Pinpoint the cell where the given text exists, returning its (X, Y) midpoint coordinate. 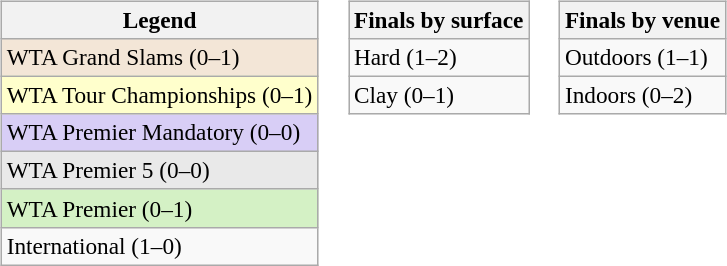
Legend (160, 20)
WTA Premier Mandatory (0–0) (160, 133)
WTA Premier 5 (0–0) (160, 171)
WTA Premier (0–1) (160, 208)
Clay (0–1) (439, 95)
Finals by venue (642, 20)
Hard (1–2) (439, 57)
Finals by surface (439, 20)
International (1–0) (160, 246)
Outdoors (1–1) (642, 57)
WTA Tour Championships (0–1) (160, 95)
Indoors (0–2) (642, 95)
WTA Grand Slams (0–1) (160, 57)
